Provide the (x, y) coordinate of the cell's center where the given text is located.  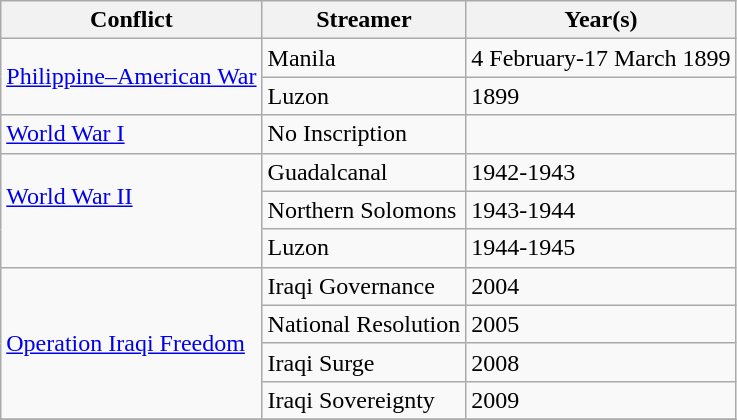
2005 (601, 324)
Iraqi Sovereignty (364, 400)
Operation Iraqi Freedom (132, 343)
Guadalcanal (364, 172)
Iraqi Governance (364, 286)
2008 (601, 362)
Iraqi Surge (364, 362)
National Resolution (364, 324)
No Inscription (364, 134)
2004 (601, 286)
2009 (601, 400)
4 February-17 March 1899 (601, 58)
1899 (601, 96)
Year(s) (601, 20)
Manila (364, 58)
World War II (132, 210)
Philippine–American War (132, 77)
Northern Solomons (364, 210)
1942-1943 (601, 172)
1943-1944 (601, 210)
World War I (132, 134)
Conflict (132, 20)
Streamer (364, 20)
1944-1945 (601, 248)
